Return the (X, Y) coordinate for the center point of the cell that contains the specified text.  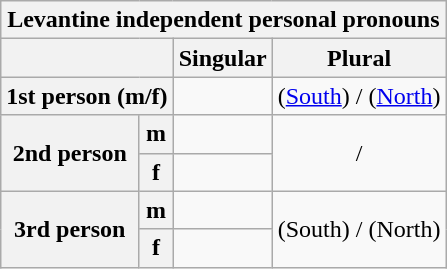
3rd person (70, 229)
1st person (m/f) (87, 96)
/ (359, 153)
Plural (359, 58)
Levantine independent personal pronouns (224, 20)
Singular (222, 58)
2nd person (70, 153)
